Extract the [x, y] coordinate from the center of the cell holding the provided text.  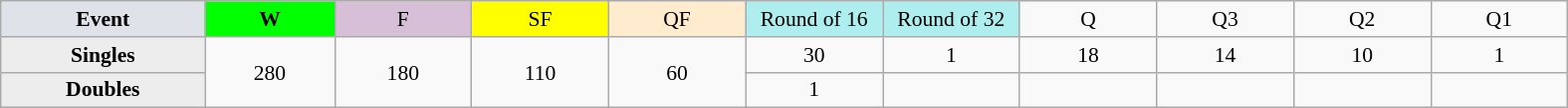
W [270, 19]
Q2 [1362, 19]
Round of 32 [951, 19]
Doubles [104, 90]
280 [270, 72]
Q3 [1226, 19]
SF [541, 19]
F [403, 19]
30 [814, 55]
Singles [104, 55]
QF [677, 19]
10 [1362, 55]
60 [677, 72]
14 [1226, 55]
Q [1088, 19]
Q1 [1499, 19]
Event [104, 19]
180 [403, 72]
110 [541, 72]
Round of 16 [814, 19]
18 [1088, 55]
